Provide the [X, Y] coordinate of the cell's center where the given text is located.  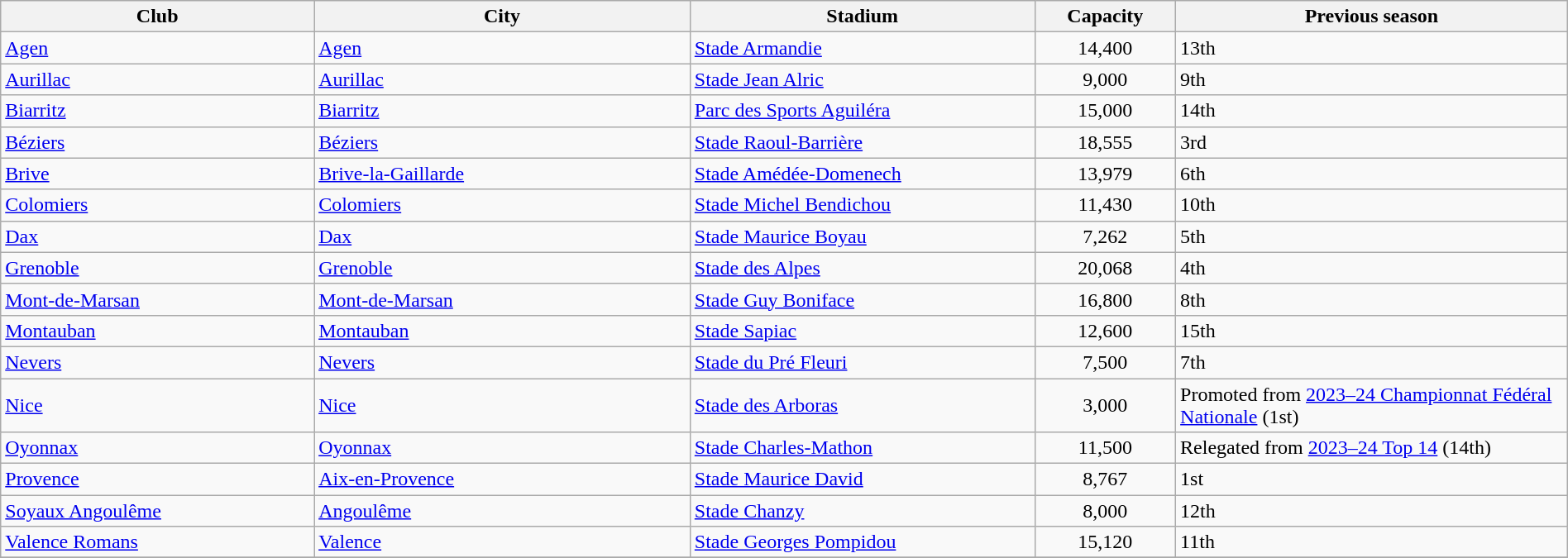
Stade Jean Alric [862, 79]
18,555 [1105, 142]
Stade des Arboras [862, 405]
Relegated from 2023–24 Top 14 (14th) [1372, 448]
City [503, 17]
Stade des Alpes [862, 268]
7,262 [1105, 236]
8,000 [1105, 511]
13,979 [1105, 174]
Brive [157, 174]
Stade Charles-Mathon [862, 448]
Stade Guy Boniface [862, 299]
5th [1372, 236]
3rd [1372, 142]
Provence [157, 479]
Stadium [862, 17]
Capacity [1105, 17]
Promoted from 2023–24 Championnat Fédéral Nationale (1st) [1372, 405]
15th [1372, 331]
7,500 [1105, 362]
12,600 [1105, 331]
Brive-la-Gaillarde [503, 174]
Stade Michel Bendichou [862, 205]
Stade Maurice Boyau [862, 236]
Valence Romans [157, 542]
Parc des Sports Aguiléra [862, 111]
Stade Georges Pompidou [862, 542]
14,400 [1105, 48]
Stade Maurice David [862, 479]
9th [1372, 79]
Valence [503, 542]
Stade Armandie [862, 48]
11,500 [1105, 448]
Stade Sapiac [862, 331]
Club [157, 17]
1st [1372, 479]
Stade Chanzy [862, 511]
4th [1372, 268]
9,000 [1105, 79]
16,800 [1105, 299]
Soyaux Angoulême [157, 511]
11,430 [1105, 205]
Stade Raoul-Barrière [862, 142]
20,068 [1105, 268]
11th [1372, 542]
Previous season [1372, 17]
8,767 [1105, 479]
Stade Amédée-Domenech [862, 174]
15,120 [1105, 542]
10th [1372, 205]
Angoulême [503, 511]
8th [1372, 299]
3,000 [1105, 405]
7th [1372, 362]
12th [1372, 511]
Stade du Pré Fleuri [862, 362]
13th [1372, 48]
15,000 [1105, 111]
14th [1372, 111]
6th [1372, 174]
Aix-en-Provence [503, 479]
